Output the [X, Y] coordinate of the center of the cell containing the given text.  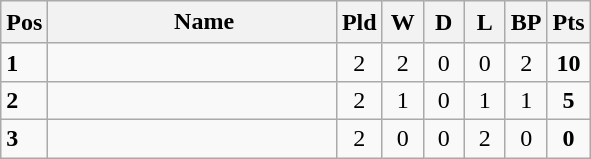
Name [192, 22]
W [402, 22]
D [444, 22]
10 [568, 62]
L [484, 22]
Pts [568, 22]
BP [526, 22]
5 [568, 100]
3 [24, 138]
Pos [24, 22]
Pld [359, 22]
